Find where the given text appears and provide that cell's center as (x, y) coordinate. 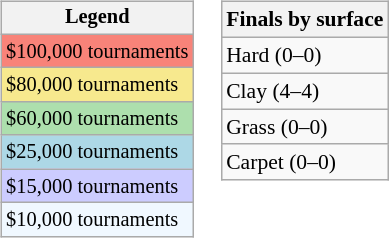
$100,000 tournaments (97, 51)
Carpet (0–0) (304, 162)
$15,000 tournaments (97, 186)
Finals by surface (304, 20)
Grass (0–0) (304, 127)
Hard (0–0) (304, 55)
Clay (4–4) (304, 91)
$60,000 tournaments (97, 119)
Legend (97, 18)
$25,000 tournaments (97, 152)
$10,000 tournaments (97, 220)
$80,000 tournaments (97, 85)
